Extract the (X, Y) coordinate from the center of the cell holding the provided text.  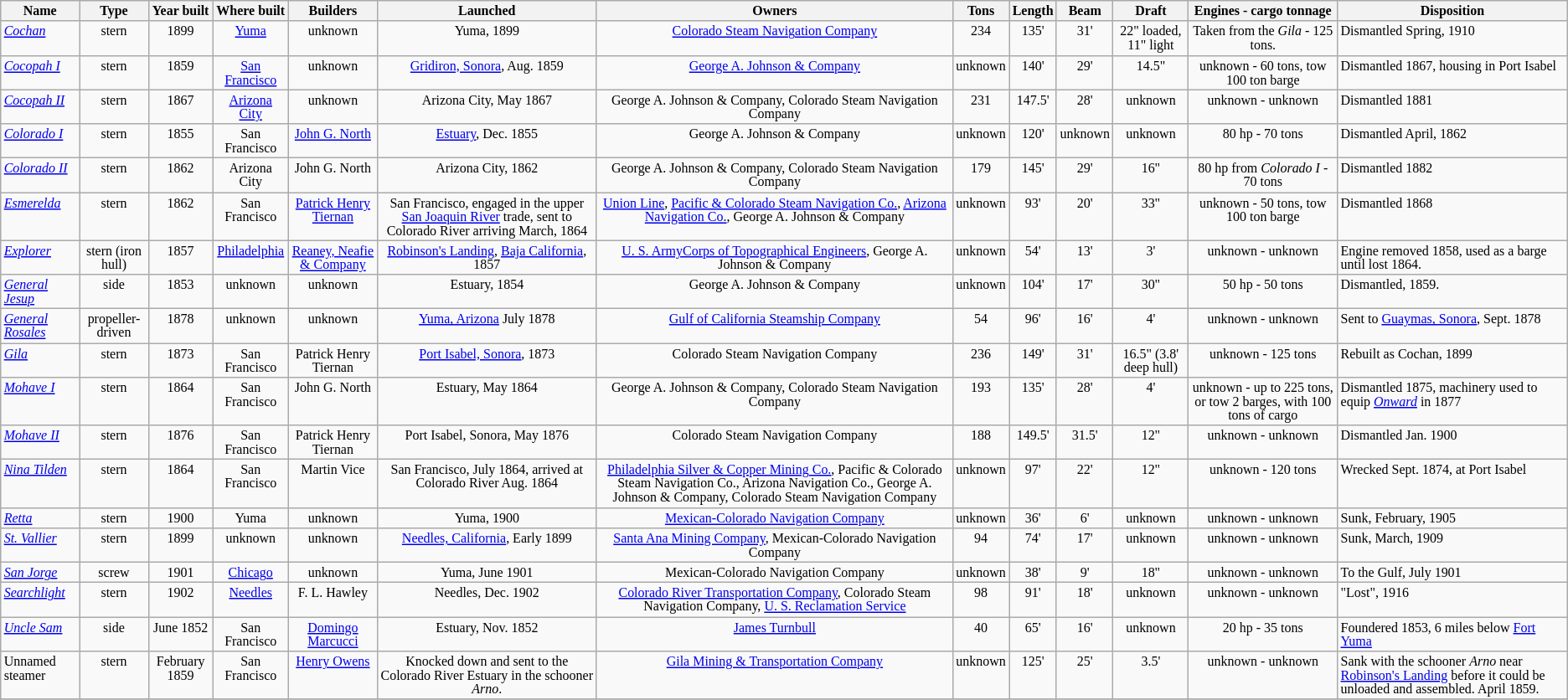
Name (40, 11)
Searchlight (40, 600)
231 (980, 107)
104' (1034, 291)
3.5' (1151, 675)
Gridiron, Sonora, Aug. 1859 (487, 72)
Tons (980, 11)
93' (1034, 216)
San Francisco, July 1864, arrived at Colorado River Aug. 1864 (487, 484)
1873 (180, 360)
James Turnbull (774, 633)
Dismantled, 1859. (1452, 291)
1859 (180, 72)
188 (980, 442)
Rebuilt as Cochan, 1899 (1452, 360)
San Jorge (40, 572)
98 (980, 600)
Gulf of California Steamship Company (774, 327)
Dismantled 1867, housing in Port Isabel (1452, 72)
96' (1034, 327)
Needles, California, Early 1899 (487, 544)
80 hp from Colorado I - 70 tons (1263, 176)
Dismantled April, 1862 (1452, 141)
Cocopah II (40, 107)
Esmerelda (40, 216)
"Lost", 1916 (1452, 600)
Knocked down and sent to the Colorado River Estuary in the schooner Arno. (487, 675)
unknown - up to 225 tons, or tow 2 barges, with 100 tons of cargo (1263, 400)
unknown - 60 tons, tow 100 ton barge (1263, 72)
Taken from the Gila - 125 tons. (1263, 39)
Beam (1084, 11)
propeller-driven (114, 327)
1867 (180, 107)
16" (1151, 176)
Retta (40, 517)
22" loaded, 11" light (1151, 39)
Sent to Guaymas, Sonora, Sept. 1878 (1452, 327)
Draft (1151, 11)
1857 (180, 258)
St. Vallier (40, 544)
Length (1034, 11)
74' (1034, 544)
236 (980, 360)
Martin Vice (333, 484)
screw (114, 572)
Reaney, Neafie & Company (333, 258)
149.5' (1034, 442)
unknown - 125 tons (1263, 360)
1855 (180, 141)
120' (1034, 141)
54 (980, 327)
Sank with the schooner Arno near Robinson's Landing before it could be unloaded and assembled. April 1859. (1452, 675)
Chicago (251, 572)
Foundered 1853, 6 miles below Fort Yuma (1452, 633)
Gila (40, 360)
36' (1034, 517)
1900 (180, 517)
179 (980, 176)
38' (1034, 572)
Mohave I (40, 400)
Needles, Dec. 1902 (487, 600)
Arizona City, 1862 (487, 176)
Dismantled Jan. 1900 (1452, 442)
Where built (251, 11)
20 hp - 35 tons (1263, 633)
1876 (180, 442)
June 1852 (180, 633)
Launched (487, 11)
25' (1084, 675)
Colorado II (40, 176)
unknown - 50 tons, tow 100 ton barge (1263, 216)
Unnamed steamer (40, 675)
Arizona City, May 1867 (487, 107)
Cocopah I (40, 72)
Yuma, 1900 (487, 517)
Cochan (40, 39)
Colorado I (40, 141)
Year built (180, 11)
145' (1034, 176)
147.5' (1034, 107)
Domingo Marcucci (333, 633)
Sunk, February, 1905 (1452, 517)
193 (980, 400)
Santa Ana Mining Company, Mexican-Colorado Navigation Company (774, 544)
65' (1034, 633)
Dismantled Spring, 1910 (1452, 39)
14.5" (1151, 72)
F. L. Hawley (333, 600)
February 1859 (180, 675)
94 (980, 544)
16.5" (3.8' deep hull) (1151, 360)
Owners (774, 11)
Yuma, Arizona July 1878 (487, 327)
18' (1084, 600)
33" (1151, 216)
50 hp - 50 tons (1263, 291)
31.5' (1084, 442)
Port Isabel, Sonora, May 1876 (487, 442)
unknown - 120 tons (1263, 484)
U. S. ArmyCorps of Topographical Engineers, George A. Johnson & Company (774, 258)
General Rosales (40, 327)
80 hp - 70 tons (1263, 141)
Dismantled 1881 (1452, 107)
1902 (180, 600)
Wrecked Sept. 1874, at Port Isabel (1452, 484)
Dismantled 1868 (1452, 216)
149' (1034, 360)
Estuary, Nov. 1852 (487, 633)
1901 (180, 572)
Colorado River Transportation Company, Colorado Steam Navigation Company, U. S. Reclamation Service (774, 600)
1878 (180, 327)
6' (1084, 517)
Sunk, March, 1909 (1452, 544)
Estuary, May 1864 (487, 400)
3' (1151, 258)
Needles (251, 600)
125' (1034, 675)
9' (1084, 572)
40 (980, 633)
Nina Tilden (40, 484)
Builders (333, 11)
1853 (180, 291)
Dismantled 1882 (1452, 176)
Yuma, June 1901 (487, 572)
Gila Mining & Transportation Company (774, 675)
Philadelphia (251, 258)
Estuary, 1854 (487, 291)
stern (iron hull) (114, 258)
Robinson's Landing, Baja California, 1857 (487, 258)
18" (1151, 572)
Engines - cargo tonnage (1263, 11)
Mohave II (40, 442)
54' (1034, 258)
97' (1034, 484)
San Francisco, engaged in the upper San Joaquin River trade, sent to Colorado River arriving March, 1864 (487, 216)
140' (1034, 72)
Port Isabel, Sonora, 1873 (487, 360)
30" (1151, 291)
13' (1084, 258)
Engine removed 1858, used as a barge until lost 1864. (1452, 258)
To the Gulf, July 1901 (1452, 572)
General Jesup (40, 291)
Yuma, 1899 (487, 39)
22' (1084, 484)
91' (1034, 600)
Disposition (1452, 11)
Union Line, Pacific & Colorado Steam Navigation Co., Arizona Navigation Co., George A. Johnson & Company (774, 216)
Uncle Sam (40, 633)
Type (114, 11)
234 (980, 39)
Dismantled 1875, machinery used to equip Onward in 1877 (1452, 400)
Estuary, Dec. 1855 (487, 141)
Henry Owens (333, 675)
20' (1084, 216)
Explorer (40, 258)
